Return the (X, Y) coordinate for the center point of the cell that contains the specified text.  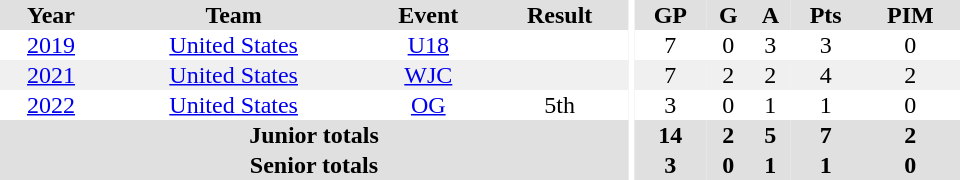
Senior totals (314, 165)
Junior totals (314, 135)
A (770, 15)
OG (428, 105)
PIM (910, 15)
2019 (51, 45)
14 (670, 135)
WJC (428, 75)
2022 (51, 105)
Year (51, 15)
2021 (51, 75)
4 (826, 75)
G (728, 15)
5th (560, 105)
U18 (428, 45)
Pts (826, 15)
Result (560, 15)
Event (428, 15)
5 (770, 135)
GP (670, 15)
Team (234, 15)
